For the text-containing cell, return its midpoint in (x, y) coordinate format. 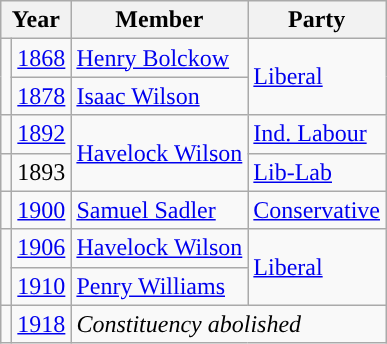
Party (317, 20)
Isaac Wilson (160, 96)
1910 (42, 286)
Penry Williams (160, 286)
1878 (42, 96)
Lib-Lab (317, 172)
1868 (42, 58)
1918 (42, 324)
Ind. Labour (317, 134)
1893 (42, 172)
Conservative (317, 210)
Year (36, 20)
1906 (42, 248)
1900 (42, 210)
Member (160, 20)
1892 (42, 134)
Henry Bolckow (160, 58)
Constituency abolished (228, 324)
Samuel Sadler (160, 210)
